Output the (x, y) coordinate of the center of the cell containing the given text.  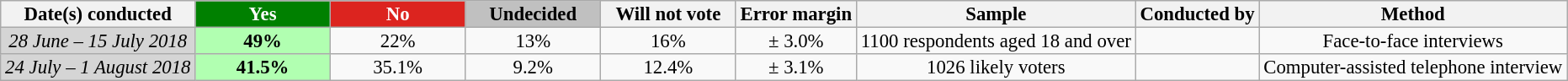
Computer-assisted telephone interview (1413, 67)
± 3.1% (796, 67)
Conducted by (1197, 14)
Face-to-face interviews (1413, 41)
Undecided (534, 14)
9.2% (534, 67)
24 July – 1 August 2018 (98, 67)
Yes (263, 14)
Method (1413, 14)
No (397, 14)
Date(s) conducted (98, 14)
1100 respondents aged 18 and over (996, 41)
41.5% (263, 67)
Sample (996, 14)
13% (534, 41)
35.1% (397, 67)
22% (397, 41)
28 June – 15 July 2018 (98, 41)
± 3.0% (796, 41)
1026 likely voters (996, 67)
16% (668, 41)
49% (263, 41)
Error margin (796, 14)
12.4% (668, 67)
Will not vote (668, 14)
